Capture the cell that displays the provided text and extract its [x, y] central coordinate. 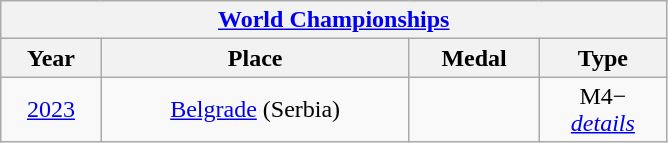
Year [51, 58]
Belgrade (Serbia) [255, 110]
Medal [474, 58]
Type [603, 58]
World Championships [334, 20]
Place [255, 58]
M4−details [603, 110]
2023 [51, 110]
